Provide the [X, Y] coordinate of the cell's center where the given text is located.  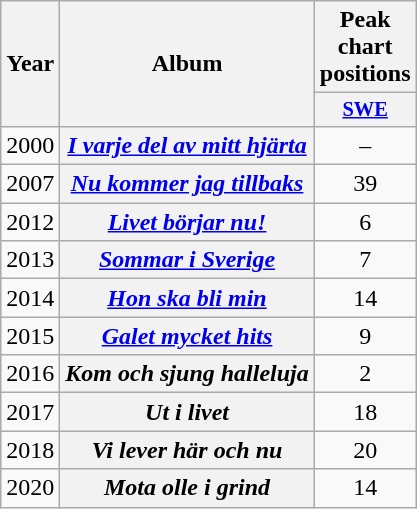
Album [187, 64]
7 [365, 260]
18 [365, 412]
20 [365, 450]
2018 [30, 450]
Sommar i Sverige [187, 260]
Hon ska bli min [187, 298]
Ut i livet [187, 412]
Year [30, 64]
I varje del av mitt hjärta [187, 145]
6 [365, 222]
Kom och sjung halleluja [187, 374]
39 [365, 184]
Mota olle i grind [187, 488]
2020 [30, 488]
2007 [30, 184]
2 [365, 374]
2013 [30, 260]
9 [365, 336]
Livet börjar nu! [187, 222]
2016 [30, 374]
2012 [30, 222]
Peak chart positions [365, 47]
2014 [30, 298]
Galet mycket hits [187, 336]
– [365, 145]
2000 [30, 145]
2017 [30, 412]
2015 [30, 336]
Vi lever här och nu [187, 450]
Nu kommer jag tillbaks [187, 184]
SWE [365, 110]
